Output the [X, Y] coordinate of the center of the cell containing the given text.  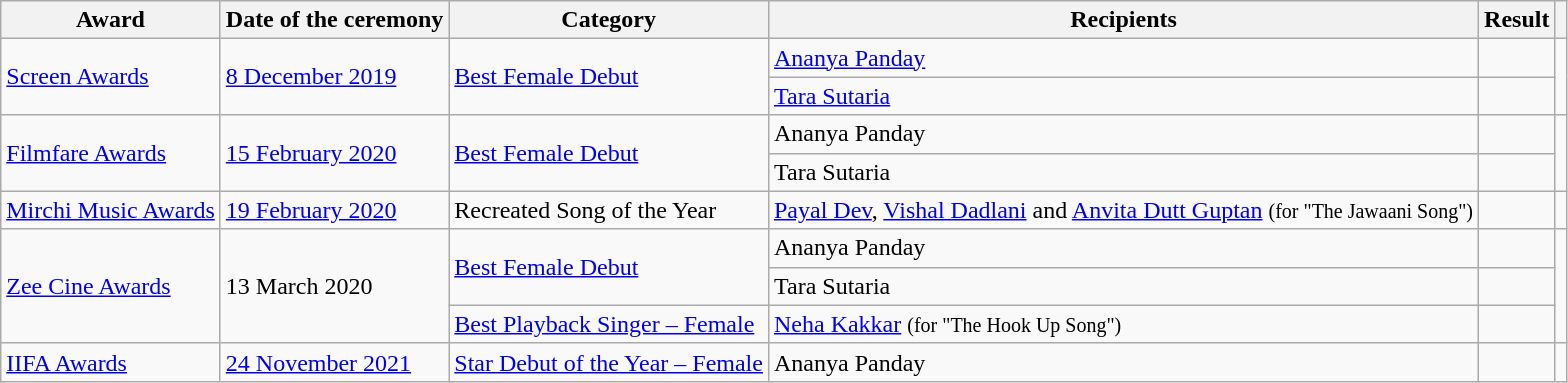
24 November 2021 [334, 362]
Screen Awards [111, 77]
8 December 2019 [334, 77]
19 February 2020 [334, 210]
15 February 2020 [334, 153]
13 March 2020 [334, 286]
Payal Dev, Vishal Dadlani and Anvita Dutt Guptan (for "The Jawaani Song") [1123, 210]
Category [609, 20]
Recipients [1123, 20]
Best Playback Singer – Female [609, 324]
Star Debut of the Year – Female [609, 362]
Date of the ceremony [334, 20]
Recreated Song of the Year [609, 210]
Award [111, 20]
IIFA Awards [111, 362]
Filmfare Awards [111, 153]
Neha Kakkar (for "The Hook Up Song") [1123, 324]
Mirchi Music Awards [111, 210]
Zee Cine Awards [111, 286]
Result [1517, 20]
